Scan for the cell matching the given text and deliver its (x, y) coordinate at center. 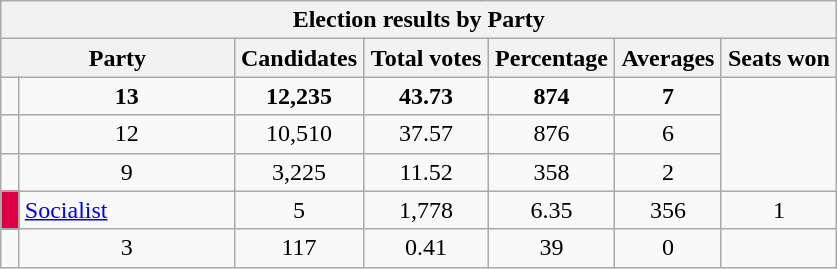
12,235 (299, 96)
6.35 (552, 210)
Election results by Party (419, 20)
Percentage (552, 58)
37.57 (426, 134)
Party (118, 58)
Seats won (779, 58)
1,778 (426, 210)
3,225 (299, 172)
11.52 (426, 172)
1 (779, 210)
6 (668, 134)
2 (668, 172)
0.41 (426, 248)
10,510 (299, 134)
3 (126, 248)
12 (126, 134)
876 (552, 134)
356 (668, 210)
874 (552, 96)
Candidates (299, 58)
Total votes (426, 58)
0 (668, 248)
39 (552, 248)
7 (668, 96)
Socialist (126, 210)
Averages (668, 58)
13 (126, 96)
9 (126, 172)
5 (299, 210)
358 (552, 172)
117 (299, 248)
43.73 (426, 96)
